Return [X, Y] of the center of cell containing provided text 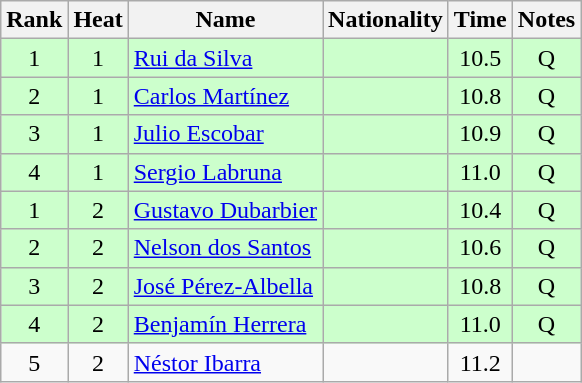
Julio Escobar [225, 134]
Heat [98, 20]
Rank [34, 20]
Néstor Ibarra [225, 362]
10.6 [480, 248]
10.9 [480, 134]
Benjamín Herrera [225, 324]
10.5 [480, 58]
Nelson dos Santos [225, 248]
Gustavo Dubarbier [225, 210]
Notes [546, 20]
Rui da Silva [225, 58]
10.4 [480, 210]
José Pérez-Albella [225, 286]
Carlos Martínez [225, 96]
Name [225, 20]
11.2 [480, 362]
Nationality [386, 20]
Time [480, 20]
5 [34, 362]
Sergio Labruna [225, 172]
